For the text-containing cell, return its midpoint in [x, y] coordinate format. 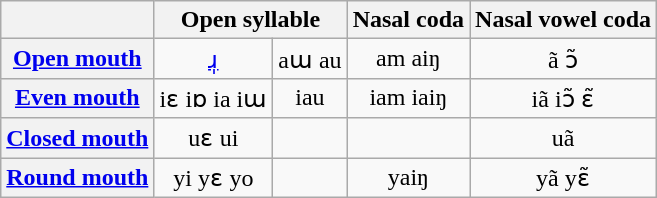
ɹ̩ [214, 59]
Nasal coda [408, 20]
iam iaiŋ [408, 98]
Open syllable [250, 20]
yã yɛ̃ [564, 178]
aɯ au [310, 59]
ã ɔ̃ [564, 59]
am aiŋ [408, 59]
Open mouth [78, 59]
iã iɔ̃ ɛ̃ [564, 98]
iɛ iɒ ia iɯ [214, 98]
Nasal vowel coda [564, 20]
uɛ ui [214, 138]
Round mouth [78, 178]
Even mouth [78, 98]
yaiŋ [408, 178]
Closed mouth [78, 138]
iau [310, 98]
yi yɛ yo [214, 178]
uã [564, 138]
